From the cell containing the given text, extract its center point as (x, y) coordinate. 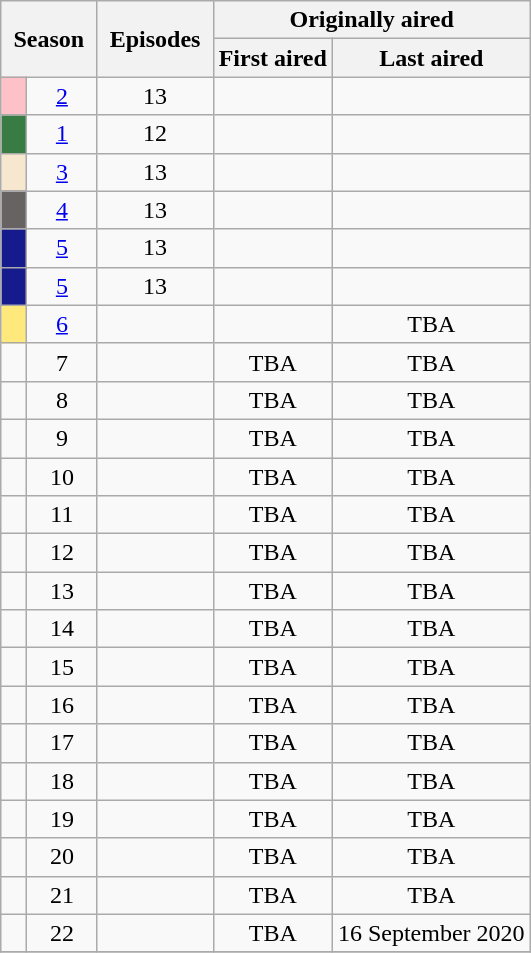
22 (62, 933)
16 (62, 705)
Episodes (155, 39)
1 (62, 134)
4 (62, 210)
3 (62, 172)
16 September 2020 (431, 933)
8 (62, 400)
21 (62, 895)
10 (62, 477)
19 (62, 819)
18 (62, 781)
14 (62, 629)
Season (49, 39)
6 (62, 324)
17 (62, 743)
11 (62, 515)
First aired (272, 58)
15 (62, 667)
7 (62, 362)
9 (62, 438)
Last aired (431, 58)
2 (62, 96)
Originally aired (372, 20)
20 (62, 857)
